Scan for the cell matching the given text and deliver its [X, Y] coordinate at center. 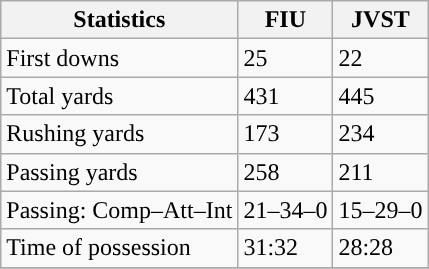
445 [380, 96]
258 [286, 172]
Passing: Comp–Att–Int [120, 210]
173 [286, 134]
JVST [380, 20]
Statistics [120, 20]
21–34–0 [286, 210]
22 [380, 58]
25 [286, 58]
234 [380, 134]
31:32 [286, 248]
First downs [120, 58]
15–29–0 [380, 210]
FIU [286, 20]
211 [380, 172]
Rushing yards [120, 134]
Time of possession [120, 248]
431 [286, 96]
Total yards [120, 96]
28:28 [380, 248]
Passing yards [120, 172]
